Extract the (x, y) coordinate from the center of the cell holding the provided text.  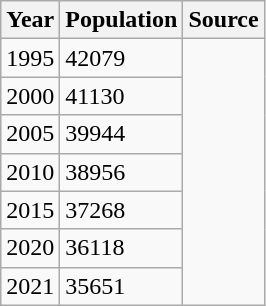
41130 (122, 96)
39944 (122, 134)
2021 (30, 286)
42079 (122, 58)
38956 (122, 172)
1995 (30, 58)
36118 (122, 248)
2020 (30, 248)
Source (224, 20)
2015 (30, 210)
2010 (30, 172)
35651 (122, 286)
Year (30, 20)
Population (122, 20)
37268 (122, 210)
2000 (30, 96)
2005 (30, 134)
